For the text-containing cell, return its midpoint in [X, Y] coordinate format. 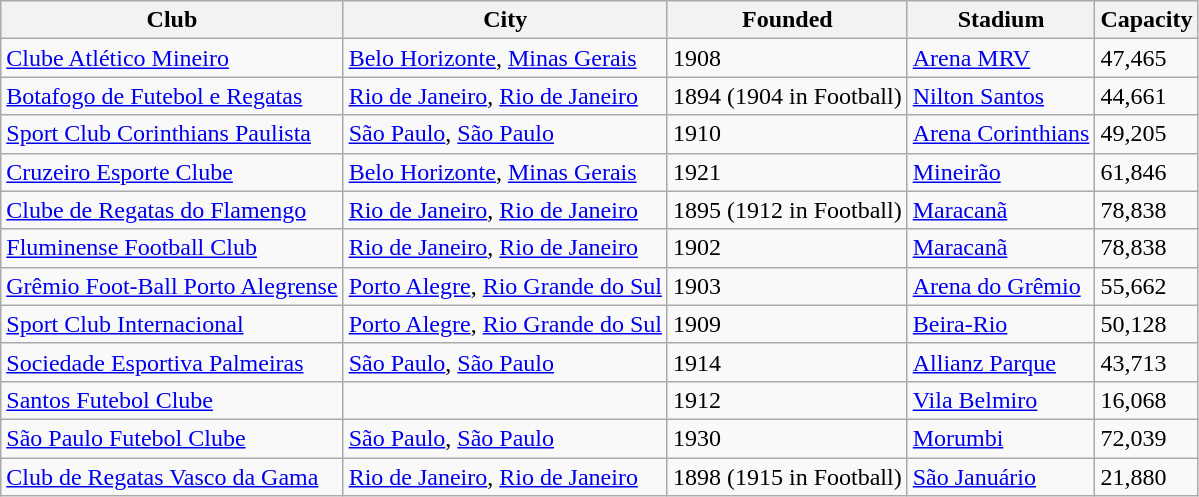
Mineirão [1001, 172]
43,713 [1146, 362]
1914 [787, 362]
Stadium [1001, 20]
1908 [787, 58]
Arena Corinthians [1001, 134]
Allianz Parque [1001, 362]
47,465 [1146, 58]
Arena MRV [1001, 58]
Sport Club Corinthians Paulista [172, 134]
1902 [787, 248]
55,662 [1146, 286]
City [505, 20]
16,068 [1146, 400]
Fluminense Football Club [172, 248]
49,205 [1146, 134]
Botafogo de Futebol e Regatas [172, 96]
São Paulo Futebol Clube [172, 438]
São Januário [1001, 477]
1909 [787, 324]
1910 [787, 134]
Founded [787, 20]
Sport Club Internacional [172, 324]
1895 (1912 in Football) [787, 210]
Santos Futebol Clube [172, 400]
Arena do Grêmio [1001, 286]
Sociedade Esportiva Palmeiras [172, 362]
61,846 [1146, 172]
Morumbi [1001, 438]
Beira-Rio [1001, 324]
1912 [787, 400]
Capacity [1146, 20]
50,128 [1146, 324]
Nilton Santos [1001, 96]
Cruzeiro Esporte Clube [172, 172]
Club de Regatas Vasco da Gama [172, 477]
1898 (1915 in Football) [787, 477]
1903 [787, 286]
1930 [787, 438]
Grêmio Foot-Ball Porto Alegrense [172, 286]
Clube Atlético Mineiro [172, 58]
Club [172, 20]
Vila Belmiro [1001, 400]
44,661 [1146, 96]
1921 [787, 172]
Clube de Regatas do Flamengo [172, 210]
1894 (1904 in Football) [787, 96]
72,039 [1146, 438]
21,880 [1146, 477]
